Output the [x, y] coordinate of the center of the cell containing the given text.  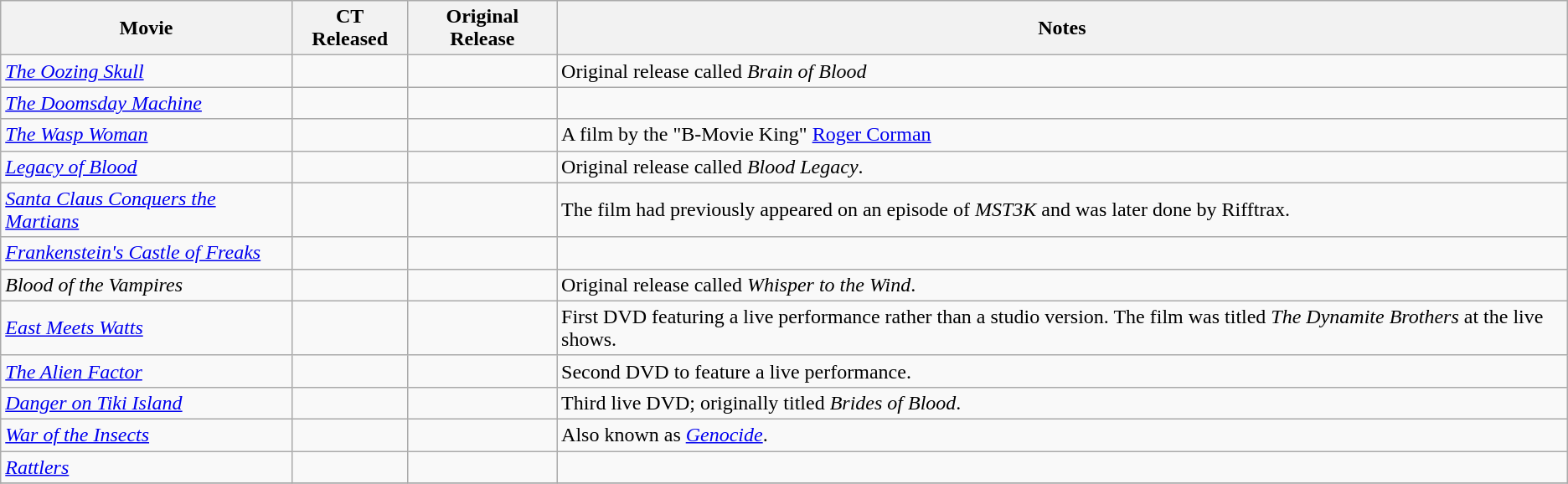
Blood of the Vampires [146, 285]
The film had previously appeared on an episode of MST3K and was later done by Rifftrax. [1062, 209]
Original release called Blood Legacy. [1062, 167]
Frankenstein's Castle of Freaks [146, 253]
War of the Insects [146, 435]
Original release called Brain of Blood [1062, 71]
Original release called Whisper to the Wind. [1062, 285]
Danger on Tiki Island [146, 403]
Notes [1062, 28]
Movie [146, 28]
Also known as Genocide. [1062, 435]
CT Released [350, 28]
First DVD featuring a live performance rather than a studio version. The film was titled The Dynamite Brothers at the live shows. [1062, 328]
Santa Claus Conquers the Martians [146, 209]
Original Release [482, 28]
Rattlers [146, 466]
The Doomsday Machine [146, 103]
The Alien Factor [146, 371]
East Meets Watts [146, 328]
The Wasp Woman [146, 135]
Second DVD to feature a live performance. [1062, 371]
The Oozing Skull [146, 71]
Legacy of Blood [146, 167]
Third live DVD; originally titled Brides of Blood. [1062, 403]
A film by the "B-Movie King" Roger Corman [1062, 135]
